Determine the [x, y] coordinate at the center of the cell enclosing the given text.  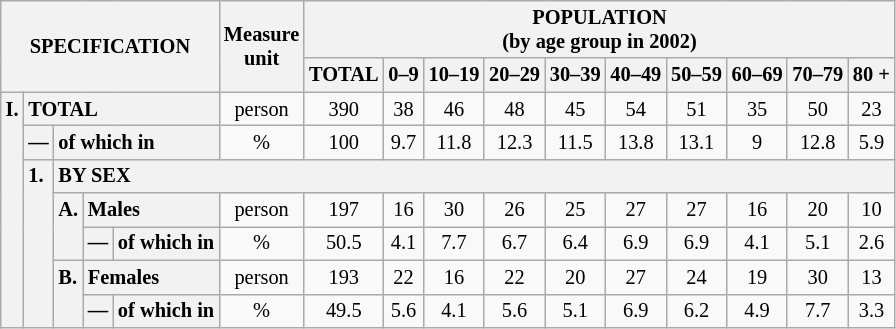
SPECIFICATION [110, 46]
25 [576, 210]
46 [454, 109]
0–9 [403, 75]
13.8 [636, 142]
193 [344, 277]
B. [68, 294]
100 [344, 142]
40–49 [636, 75]
9 [758, 142]
49.5 [344, 311]
13.1 [696, 142]
A. [68, 226]
50 [818, 109]
30–39 [576, 75]
3.3 [872, 311]
6.4 [576, 243]
Females [151, 277]
Males [151, 210]
26 [514, 210]
38 [403, 109]
11.8 [454, 142]
51 [696, 109]
48 [514, 109]
45 [576, 109]
50–59 [696, 75]
20–29 [514, 75]
5.9 [872, 142]
12.3 [514, 142]
80 + [872, 75]
10 [872, 210]
54 [636, 109]
POPULATION (by age group in 2002) [600, 29]
23 [872, 109]
60–69 [758, 75]
4.9 [758, 311]
6.2 [696, 311]
9.7 [403, 142]
2.6 [872, 243]
390 [344, 109]
12.8 [818, 142]
11.5 [576, 142]
13 [872, 277]
197 [344, 210]
24 [696, 277]
35 [758, 109]
BY SEX [474, 176]
1. [38, 243]
10–19 [454, 75]
50.5 [344, 243]
70–79 [818, 75]
I. [12, 210]
19 [758, 277]
Measure unit [262, 46]
6.7 [514, 243]
